Return [x, y] of the center of cell containing provided text 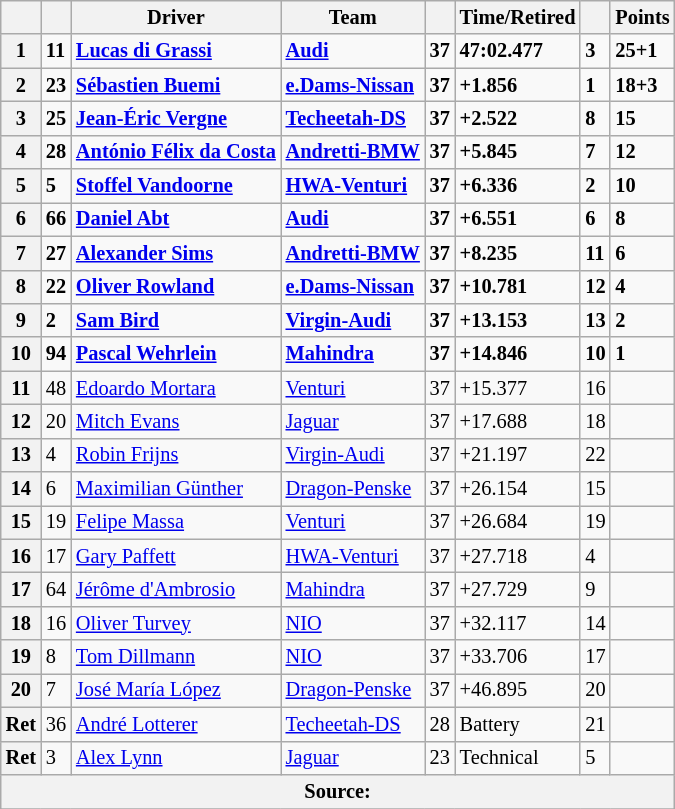
+21.197 [518, 455]
Mitch Evans [176, 421]
Lucas di Grassi [176, 51]
+26.154 [518, 489]
+33.706 [518, 657]
Jérôme d'Ambrosio [176, 589]
+46.895 [518, 690]
+8.235 [518, 253]
Alex Lynn [176, 758]
Maximilian Günther [176, 489]
Team [353, 17]
+6.551 [518, 219]
36 [56, 724]
+13.153 [518, 320]
Stoffel Vandoorne [176, 186]
94 [56, 354]
Oliver Turvey [176, 623]
Pascal Wehrlein [176, 354]
Sébastien Buemi [176, 85]
Technical [518, 758]
Gary Paffett [176, 556]
64 [56, 589]
25 [56, 118]
José María López [176, 690]
+5.845 [518, 152]
Felipe Massa [176, 522]
48 [56, 388]
Time/Retired [518, 17]
+32.117 [518, 623]
18+3 [642, 85]
+10.781 [518, 287]
André Lotterer [176, 724]
Robin Frijns [176, 455]
Sam Bird [176, 320]
Tom Dillmann [176, 657]
Edoardo Mortara [176, 388]
47:02.477 [518, 51]
António Félix da Costa [176, 152]
+17.688 [518, 421]
Source: [338, 791]
27 [56, 253]
+27.718 [518, 556]
+27.729 [518, 589]
66 [56, 219]
21 [595, 724]
Jean-Éric Vergne [176, 118]
Alexander Sims [176, 253]
25+1 [642, 51]
+15.377 [518, 388]
+26.684 [518, 522]
+14.846 [518, 354]
Points [642, 17]
Oliver Rowland [176, 287]
Driver [176, 17]
+1.856 [518, 85]
Battery [518, 724]
+2.522 [518, 118]
+6.336 [518, 186]
Daniel Abt [176, 219]
